From the cell containing the given text, extract its center point as [x, y] coordinate. 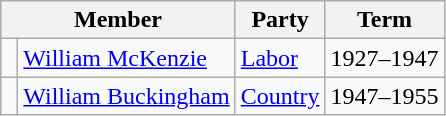
Party [280, 20]
William McKenzie [126, 58]
Labor [280, 58]
William Buckingham [126, 96]
Country [280, 96]
Member [118, 20]
1927–1947 [384, 58]
1947–1955 [384, 96]
Term [384, 20]
